Locate the cell with the specified text and output its (X, Y) center coordinate. 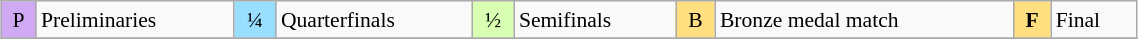
Preliminaries (135, 20)
Quarterfinals (374, 20)
Semifinals (595, 20)
Bronze medal match (864, 20)
B (696, 20)
¼ (255, 20)
½ (493, 20)
P (18, 20)
F (1032, 20)
Final (1094, 20)
